Find where the given text appears and provide that cell's center as (X, Y) coordinate. 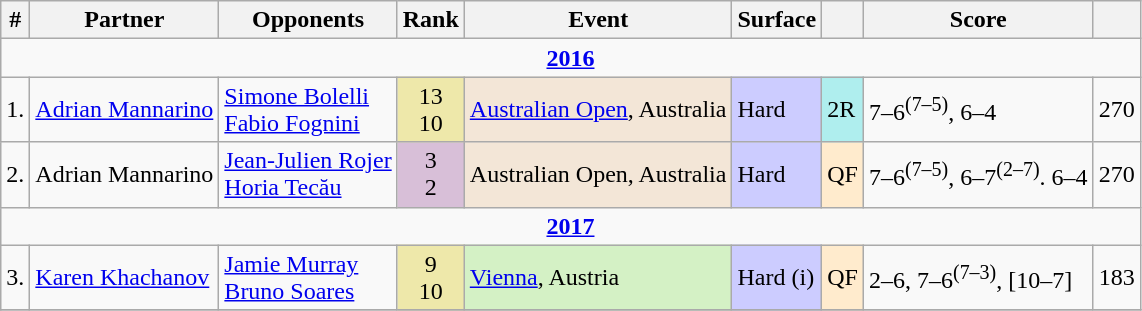
Opponents (308, 20)
183 (1116, 278)
Karen Khachanov (124, 278)
Vienna, Austria (598, 278)
7–6(7–5), 6–7(2–7). 6–4 (978, 174)
Jamie Murray Bruno Soares (308, 278)
Jean-Julien Rojer Horia Tecău (308, 174)
Event (598, 20)
7–6(7–5), 6–4 (978, 110)
3. (16, 278)
2–6, 7–6(7–3), [10–7] (978, 278)
Score (978, 20)
2R (843, 110)
2. (16, 174)
32 (430, 174)
# (16, 20)
Hard (i) (777, 278)
1. (16, 110)
Partner (124, 20)
1310 (430, 110)
Simone Bolelli Fabio Fognini (308, 110)
Surface (777, 20)
2017 (570, 226)
910 (430, 278)
Rank (430, 20)
2016 (570, 58)
